Capture the cell that displays the provided text and extract its (x, y) central coordinate. 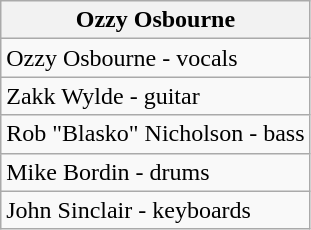
Ozzy Osbourne (156, 20)
Rob "Blasko" Nicholson - bass (156, 134)
Ozzy Osbourne - vocals (156, 58)
John Sinclair - keyboards (156, 210)
Zakk Wylde - guitar (156, 96)
Mike Bordin - drums (156, 172)
